Detect which cell encompasses the target text, then output its (X, Y) center coordinate. 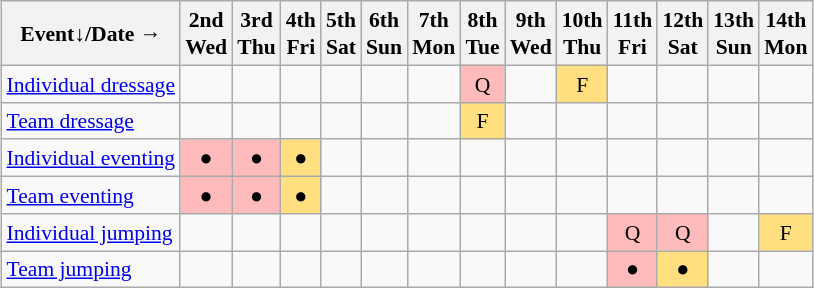
12thSat (682, 33)
Team jumping (90, 268)
7thMon (434, 33)
14thMon (786, 33)
Team eventing (90, 194)
Team dressage (90, 120)
Individual eventing (90, 158)
2ndWed (206, 33)
6thSun (384, 33)
11thFri (633, 33)
13thSun (734, 33)
Individual jumping (90, 232)
10thThu (582, 33)
4thFri (301, 33)
9thWed (531, 33)
8thTue (482, 33)
3rdThu (256, 33)
5thSat (341, 33)
Event↓/Date → (90, 33)
Individual dressage (90, 84)
